Search for the cell housing the specified text and yield its (x, y) center coordinate. 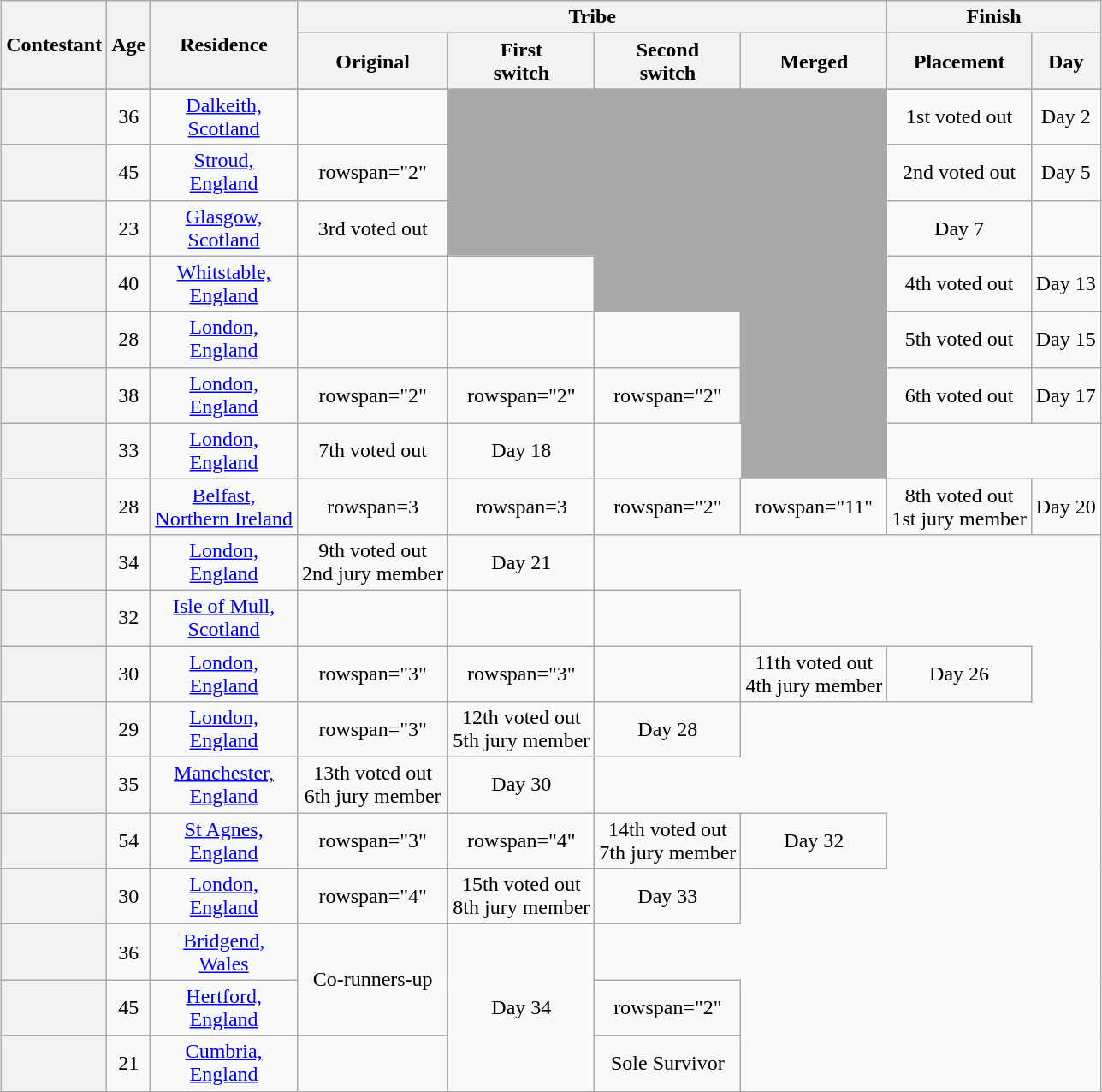
33 (128, 450)
Day 18 (522, 450)
Bridgend,Wales (224, 952)
2nd voted out (959, 173)
Original (372, 62)
Day 26 (959, 673)
12th voted out5th jury member (522, 729)
Dalkeith,Scotland (224, 116)
35 (128, 786)
14th voted out7th jury member (667, 840)
3rd voted out (372, 228)
6th voted out (959, 395)
Day 17 (1066, 395)
13th voted out6th jury member (372, 786)
Belfast,Northern Ireland (224, 507)
Day 33 (667, 897)
Day 13 (1066, 284)
Day 21 (522, 561)
23 (128, 228)
54 (128, 840)
Co-runners-up (372, 980)
Day 7 (959, 228)
Day 5 (1066, 173)
Cumbria,England (224, 1063)
rowspan="11" (815, 507)
Sole Survivor (667, 1063)
Placement (959, 62)
34 (128, 561)
Glasgow,Scotland (224, 228)
21 (128, 1063)
Manchester,England (224, 786)
Day (1066, 62)
Firstswitch (522, 62)
Tribe (592, 17)
29 (128, 729)
Day 15 (1066, 339)
5th voted out (959, 339)
Residence (224, 45)
7th voted out (372, 450)
Secondswitch (667, 62)
Hertford,England (224, 1008)
4th voted out (959, 284)
9th voted out2nd jury member (372, 561)
Age (128, 45)
Day 34 (522, 1008)
Day 28 (667, 729)
15th voted out8th jury member (522, 897)
38 (128, 395)
11th voted out4th jury member (815, 673)
Contestant (55, 45)
Day 32 (815, 840)
1st voted out (959, 116)
Stroud,England (224, 173)
Day 30 (522, 786)
Finish (994, 17)
8th voted out1st jury member (959, 507)
Merged (815, 62)
Day 20 (1066, 507)
Day 2 (1066, 116)
32 (128, 618)
40 (128, 284)
St Agnes,England (224, 840)
Whitstable,England (224, 284)
Isle of Mull,Scotland (224, 618)
